Identify which cell holds the provided text, then report its (x, y) central coordinate. 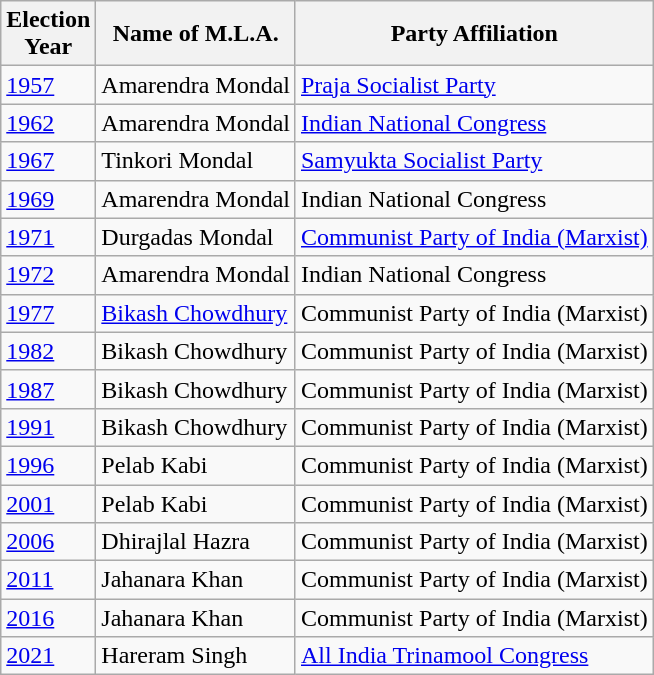
Durgadas Mondal (196, 237)
Party Affiliation (474, 34)
1962 (48, 123)
2001 (48, 503)
1967 (48, 161)
1971 (48, 237)
2021 (48, 656)
Praja Socialist Party (474, 85)
1969 (48, 199)
1982 (48, 351)
1972 (48, 275)
Tinkori Mondal (196, 161)
1977 (48, 313)
2006 (48, 542)
Dhirajlal Hazra (196, 542)
1987 (48, 389)
2011 (48, 580)
1996 (48, 465)
All India Trinamool Congress (474, 656)
Hareram Singh (196, 656)
1991 (48, 427)
Election Year (48, 34)
2016 (48, 618)
1957 (48, 85)
Samyukta Socialist Party (474, 161)
Name of M.L.A. (196, 34)
